From the cell containing the given text, extract its center point as (X, Y) coordinate. 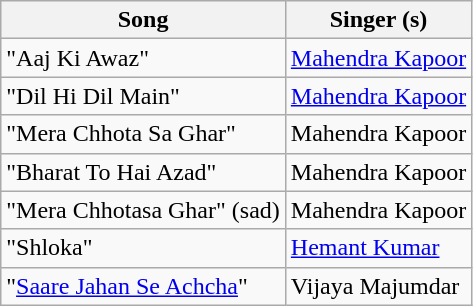
"Aaj Ki Awaz" (144, 58)
Vijaya Majumdar (378, 286)
Singer (s) (378, 20)
"Shloka" (144, 248)
"Mera Chhotasa Ghar" (sad) (144, 210)
"Mera Chhota Sa Ghar" (144, 134)
"Bharat To Hai Azad" (144, 172)
Hemant Kumar (378, 248)
Song (144, 20)
"Saare Jahan Se Achcha" (144, 286)
"Dil Hi Dil Main" (144, 96)
